Find where the given text appears and provide that cell's center as [x, y] coordinate. 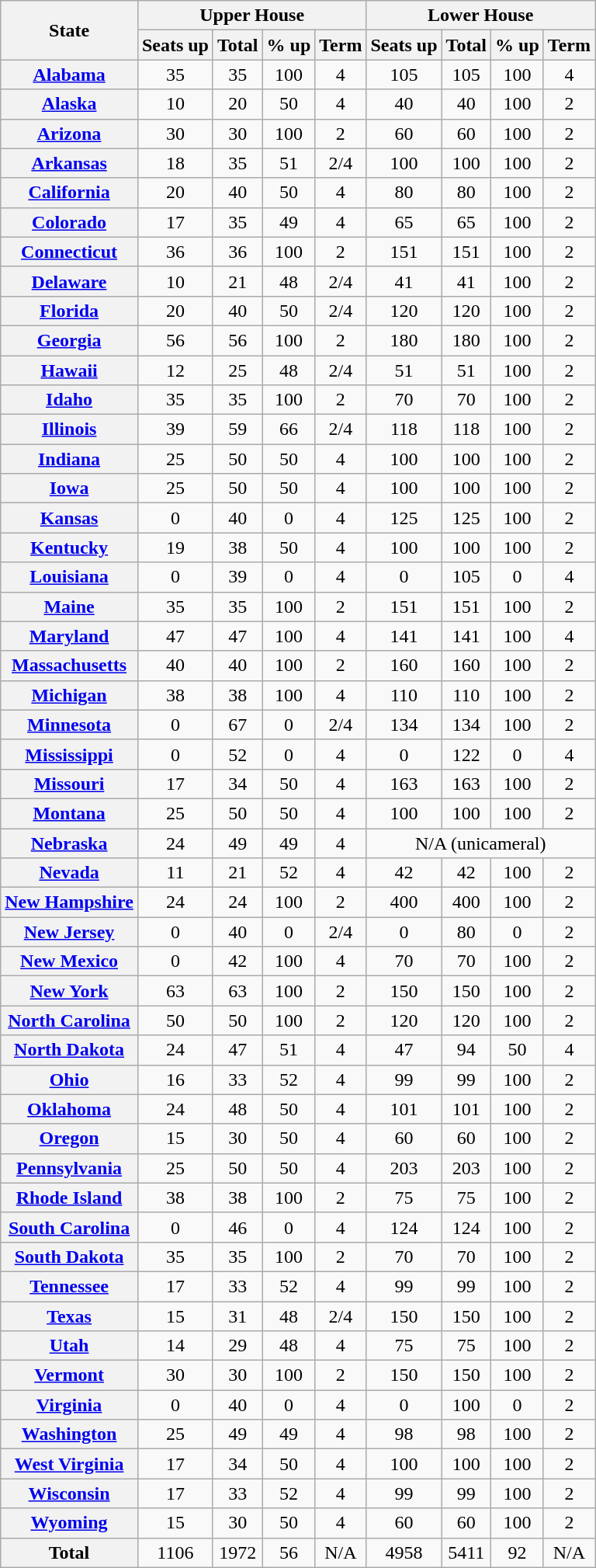
Alabama [70, 75]
North Dakota [70, 1050]
31 [237, 1316]
North Carolina [70, 1020]
Texas [70, 1316]
New Mexico [70, 961]
New York [70, 991]
18 [175, 163]
West Virginia [70, 1464]
14 [175, 1346]
4958 [404, 1552]
Ohio [70, 1080]
Alaska [70, 104]
Nebraska [70, 843]
Delaware [70, 281]
California [70, 193]
16 [175, 1080]
New Hampshire [70, 902]
Oklahoma [70, 1109]
Wyoming [70, 1523]
Louisiana [70, 577]
92 [518, 1552]
66 [289, 429]
12 [175, 370]
Utah [70, 1346]
Maine [70, 607]
Missouri [70, 784]
Iowa [70, 488]
Indiana [70, 459]
Wisconsin [70, 1493]
Massachusetts [70, 666]
Virginia [70, 1405]
5411 [466, 1552]
46 [237, 1227]
19 [175, 548]
Mississippi [70, 754]
South Carolina [70, 1227]
1106 [175, 1552]
Kentucky [70, 548]
South Dakota [70, 1257]
Tennessee [70, 1286]
94 [466, 1050]
New Jersey [70, 932]
Oregon [70, 1139]
Upper House [251, 16]
Montana [70, 813]
Pennsylvania [70, 1168]
Rhode Island [70, 1198]
N/A (unicameral) [481, 843]
Michigan [70, 695]
Lower House [481, 16]
Maryland [70, 636]
Georgia [70, 340]
Minnesota [70, 725]
Illinois [70, 429]
122 [466, 754]
67 [237, 725]
State [70, 30]
Hawaii [70, 370]
Idaho [70, 400]
Vermont [70, 1375]
1972 [237, 1552]
Arizona [70, 134]
Nevada [70, 873]
Arkansas [70, 163]
Colorado [70, 222]
Connecticut [70, 252]
29 [237, 1346]
Washington [70, 1434]
11 [175, 873]
59 [237, 429]
Florida [70, 311]
Kansas [70, 518]
